Return [X, Y] of the center of cell containing provided text 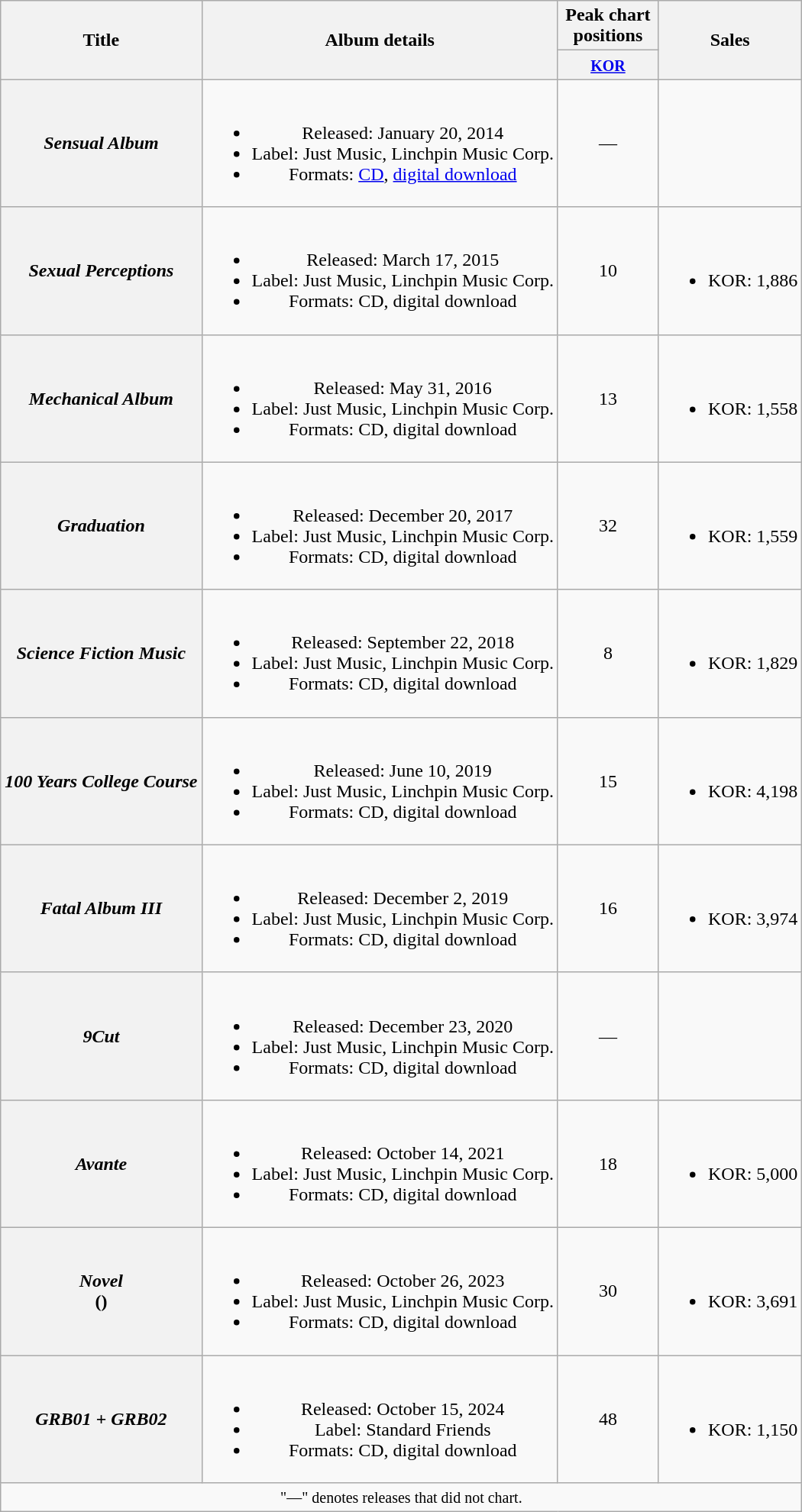
Avante [101, 1164]
Released: June 10, 2019Label: Just Music, Linchpin Music Corp.Formats: CD, digital download [380, 780]
Released: December 20, 2017Label: Just Music, Linchpin Music Corp.Formats: CD, digital download [380, 525]
KOR: 1,886 [729, 270]
Released: December 2, 2019Label: Just Music, Linchpin Music Corp.Formats: CD, digital download [380, 909]
KOR: 1,150 [729, 1419]
Released: May 31, 2016Label: Just Music, Linchpin Music Corp.Formats: CD, digital download [380, 399]
KOR: 1,829 [729, 654]
KOR: 1,559 [729, 525]
18 [608, 1164]
Sexual Perceptions [101, 270]
Album details [380, 40]
Science Fiction Music [101, 654]
Released: March 17, 2015Label: Just Music, Linchpin Music Corp.Formats: CD, digital download [380, 270]
Title [101, 40]
Released: September 22, 2018Label: Just Music, Linchpin Music Corp.Formats: CD, digital download [380, 654]
KOR: 4,198 [729, 780]
100 Years College Course [101, 780]
Released: December 23, 2020Label: Just Music, Linchpin Music Corp.Formats: CD, digital download [380, 1035]
Novel() [101, 1291]
Sales [729, 40]
Peak chart positions [608, 26]
KOR: 1,558 [729, 399]
8 [608, 654]
Released: October 14, 2021Label: Just Music, Linchpin Music Corp.Formats: CD, digital download [380, 1164]
GRB01 + GRB02 [101, 1419]
Released: October 26, 2023Label: Just Music, Linchpin Music Corp.Formats: CD, digital download [380, 1291]
Mechanical Album [101, 399]
Sensual Album [101, 144]
15 [608, 780]
KOR: 5,000 [729, 1164]
Graduation [101, 525]
KOR: 3,691 [729, 1291]
30 [608, 1291]
48 [608, 1419]
Released: October 15, 2024Label: Standard FriendsFormats: CD, digital download [380, 1419]
13 [608, 399]
9Cut [101, 1035]
10 [608, 270]
Released: January 20, 2014Label: Just Music, Linchpin Music Corp.Formats: CD, digital download [380, 144]
16 [608, 909]
32 [608, 525]
"—" denotes releases that did not chart. [402, 1497]
Fatal Album III [101, 909]
KOR [608, 65]
KOR: 3,974 [729, 909]
